For the text-containing cell, return its midpoint in (x, y) coordinate format. 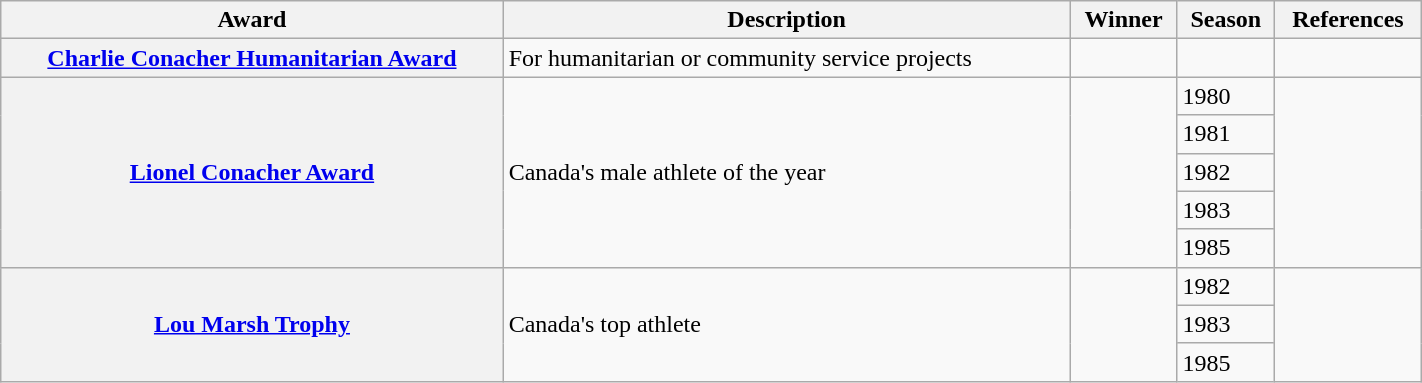
Canada's top athlete (786, 324)
Charlie Conacher Humanitarian Award (252, 58)
Lionel Conacher Award (252, 172)
Lou Marsh Trophy (252, 324)
Winner (1124, 20)
1980 (1226, 96)
Canada's male athlete of the year (786, 172)
Description (786, 20)
References (1348, 20)
Season (1226, 20)
For humanitarian or community service projects (786, 58)
1981 (1226, 134)
Award (252, 20)
